Find where the given text appears and provide that cell's center as (x, y) coordinate. 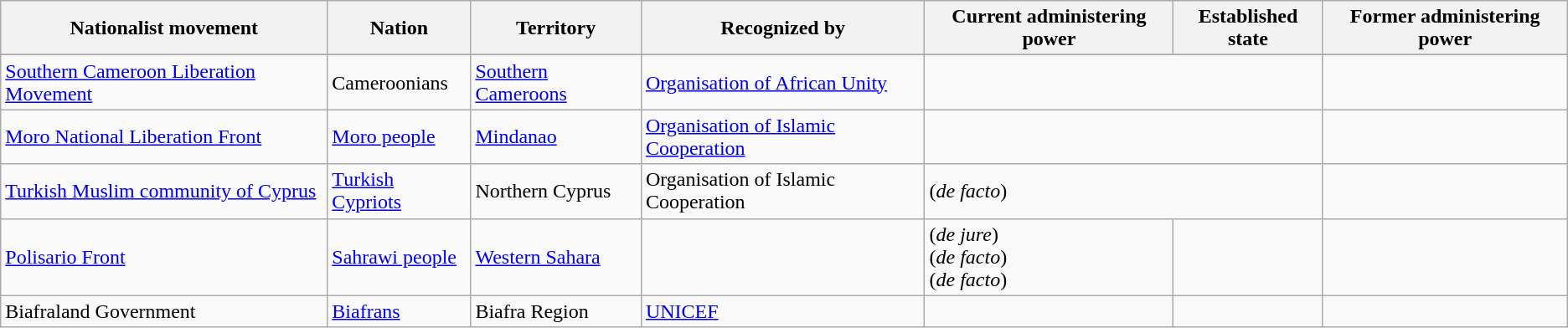
(de facto) (1124, 191)
Polisario Front (164, 257)
UNICEF (782, 311)
Turkish Cypriots (399, 191)
Turkish Muslim community of Cyprus (164, 191)
Organisation of African Unity (782, 82)
Nationalist movement (164, 28)
Moro people (399, 137)
Current administering power (1049, 28)
Southern Cameroon Liberation Movement (164, 82)
Cameroonians (399, 82)
(de jure) (de facto) (de facto) (1049, 257)
Biafrans (399, 311)
Mindanao (556, 137)
Biafra Region (556, 311)
Recognized by (782, 28)
Southern Cameroons (556, 82)
Sahrawi people (399, 257)
Territory (556, 28)
Moro National Liberation Front (164, 137)
Biafraland Government (164, 311)
Western Sahara (556, 257)
Former administering power (1445, 28)
Northern Cyprus (556, 191)
Established state (1248, 28)
Nation (399, 28)
